From the cell containing the given text, extract its center point as [X, Y] coordinate. 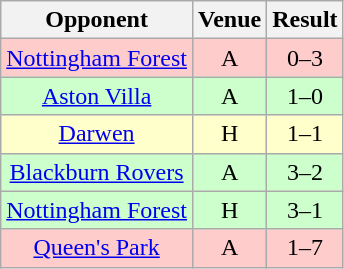
Darwen [97, 134]
1–0 [305, 96]
3–1 [305, 210]
Aston Villa [97, 96]
Queen's Park [97, 248]
1–1 [305, 134]
Blackburn Rovers [97, 172]
Result [305, 20]
3–2 [305, 172]
Opponent [97, 20]
1–7 [305, 248]
Venue [229, 20]
0–3 [305, 58]
